Provide the (x, y) coordinate of the cell's center where the given text is located.  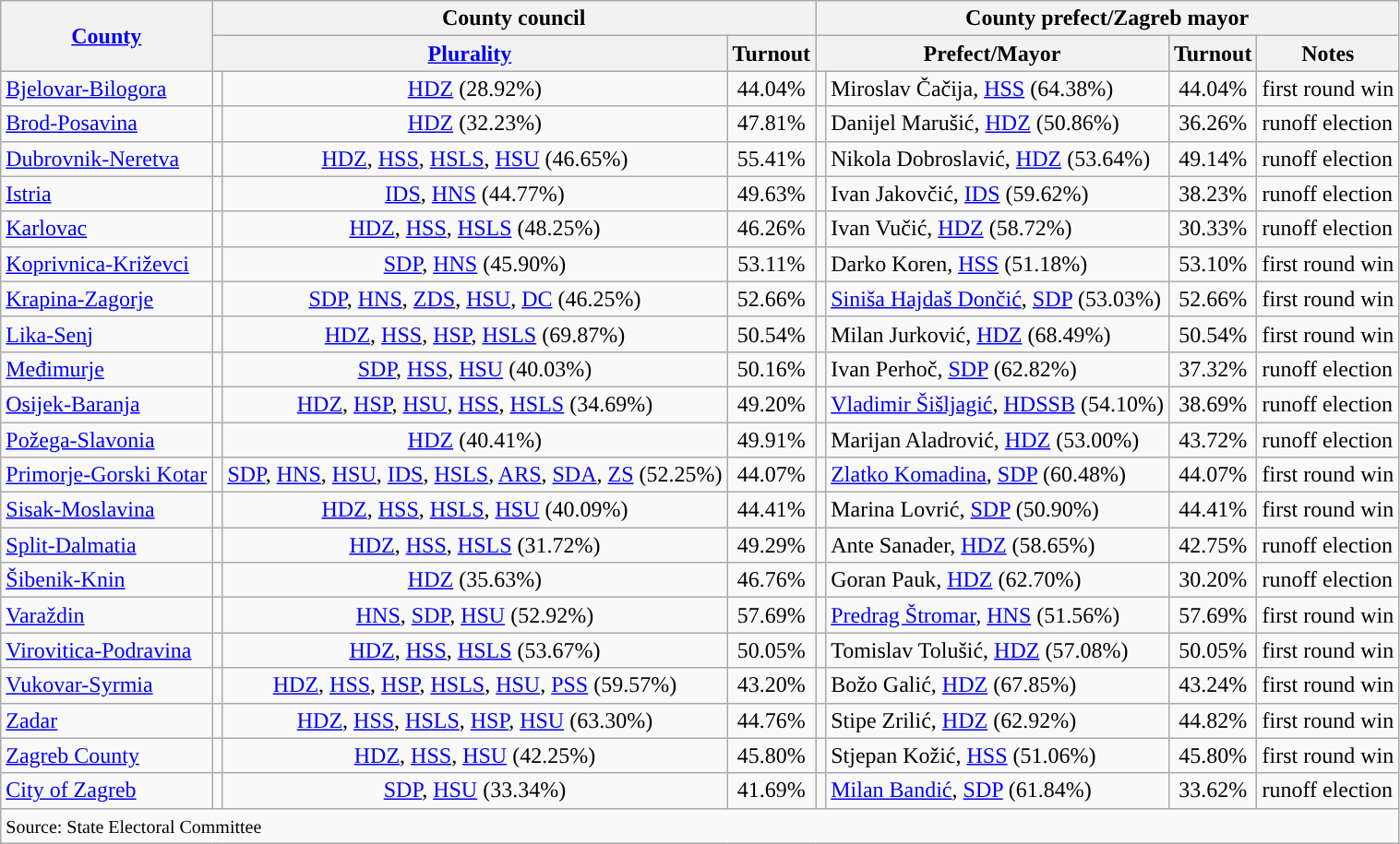
HDZ, HSS, HSLS, HSP, HSU (63.30%) (474, 720)
HDZ (32.23%) (474, 124)
47.81% (772, 124)
44.76% (772, 720)
49.14% (1213, 159)
Ivan Jakovčić, IDS (59.62%) (998, 194)
49.29% (772, 545)
HDZ, HSS, HSLS (48.25%) (474, 229)
49.20% (772, 404)
HNS, SDP, HSU (52.92%) (474, 615)
53.11% (772, 264)
SDP, HNS, HSU, IDS, HSLS, ARS, SDA, ZS (52.25%) (474, 475)
County (107, 36)
HDZ, HSS, HSLS (53.67%) (474, 650)
Marina Lovrić, SDP (50.90%) (998, 510)
HDZ, HSS, HSLS, HSU (46.65%) (474, 159)
49.91% (772, 440)
38.69% (1213, 404)
SDP, HSS, HSU (40.03%) (474, 369)
Nikola Dobroslavić, HDZ (53.64%) (998, 159)
HDZ (35.63%) (474, 580)
HDZ, HSS, HSLS, HSU (40.09%) (474, 510)
Vladimir Šišljagić, HDSSB (54.10%) (998, 404)
Šibenik-Knin (107, 580)
37.32% (1213, 369)
Prefect/Mayor (993, 53)
Sisak-Moslavina (107, 510)
30.33% (1213, 229)
Danijel Marušić, HDZ (50.86%) (998, 124)
Marijan Aladrović, HDZ (53.00%) (998, 440)
Tomislav Tolušić, HDZ (57.08%) (998, 650)
Siniša Hajdaš Dončić, SDP (53.03%) (998, 299)
SDP, HSU (33.34%) (474, 791)
Split-Dalmatia (107, 545)
46.76% (772, 580)
Zagreb County (107, 755)
Darko Koren, HSS (51.18%) (998, 264)
Krapina-Zagorje (107, 299)
SDP, HNS, ZDS, HSU, DC (46.25%) (474, 299)
Dubrovnik-Neretva (107, 159)
44.82% (1213, 720)
Notes (1328, 53)
41.69% (772, 791)
SDP, HNS (45.90%) (474, 264)
Osijek-Baranja (107, 404)
IDS, HNS (44.77%) (474, 194)
Varaždin (107, 615)
43.20% (772, 685)
Ivan Vučić, HDZ (58.72%) (998, 229)
Predrag Štromar, HNS (51.56%) (998, 615)
HDZ, HSS, HSP, HSLS, HSU, PSS (59.57%) (474, 685)
43.24% (1213, 685)
Požega-Slavonia (107, 440)
Božo Galić, HDZ (67.85%) (998, 685)
HDZ (40.41%) (474, 440)
Zlatko Komadina, SDP (60.48%) (998, 475)
Milan Bandić, SDP (61.84%) (998, 791)
Međimurje (107, 369)
Bjelovar-Bilogora (107, 89)
55.41% (772, 159)
HDZ, HSP, HSU, HSS, HSLS (34.69%) (474, 404)
HDZ, HSS, HSLS (31.72%) (474, 545)
36.26% (1213, 124)
Miroslav Čačija, HSS (64.38%) (998, 89)
Goran Pauk, HDZ (62.70%) (998, 580)
City of Zagreb (107, 791)
Lika-Senj (107, 334)
33.62% (1213, 791)
Istria (107, 194)
Stjepan Kožić, HSS (51.06%) (998, 755)
49.63% (772, 194)
Brod-Posavina (107, 124)
30.20% (1213, 580)
Plurality (470, 53)
50.16% (772, 369)
HDZ, HSS, HSU (42.25%) (474, 755)
HDZ, HSS, HSP, HSLS (69.87%) (474, 334)
Primorje-Gorski Kotar (107, 475)
43.72% (1213, 440)
Virovitica-Podravina (107, 650)
38.23% (1213, 194)
Source: State Electoral Committee (700, 826)
Ivan Perhoč, SDP (62.82%) (998, 369)
Karlovac (107, 229)
HDZ (28.92%) (474, 89)
Zadar (107, 720)
46.26% (772, 229)
53.10% (1213, 264)
Vukovar-Syrmia (107, 685)
County council (514, 18)
County prefect/Zagreb mayor (1107, 18)
Stipe Zrilić, HDZ (62.92%) (998, 720)
Milan Jurković, HDZ (68.49%) (998, 334)
Ante Sanader, HDZ (58.65%) (998, 545)
Koprivnica-Križevci (107, 264)
42.75% (1213, 545)
